Pinpoint the cell where the given text exists, returning its (X, Y) midpoint coordinate. 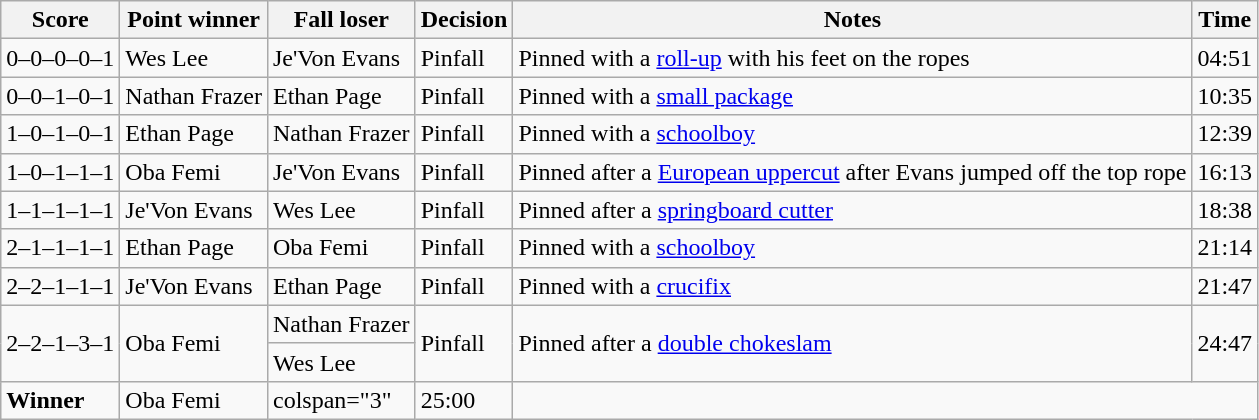
25:00 (464, 400)
1–0–1–0–1 (60, 134)
12:39 (1225, 134)
Pinned after a springboard cutter (852, 210)
1–0–1–1–1 (60, 172)
Pinned after a double chokeslam (852, 343)
1–1–1–1–1 (60, 210)
Pinned with a crucifix (852, 286)
Pinned with a roll-up with his feet on the ropes (852, 58)
Pinned after a European uppercut after Evans jumped off the top rope (852, 172)
Point winner (194, 20)
colspan="3" (341, 400)
Decision (464, 20)
Fall loser (341, 20)
04:51 (1225, 58)
Time (1225, 20)
2–2–1–1–1 (60, 286)
18:38 (1225, 210)
2–1–1–1–1 (60, 248)
Notes (852, 20)
Score (60, 20)
10:35 (1225, 96)
21:47 (1225, 286)
Pinned with a small package (852, 96)
Winner (60, 400)
21:14 (1225, 248)
2–2–1–3–1 (60, 343)
0–0–0–0–1 (60, 58)
16:13 (1225, 172)
0–0–1–0–1 (60, 96)
24:47 (1225, 343)
